Return the [x, y] coordinate for the center point of the cell that contains the specified text.  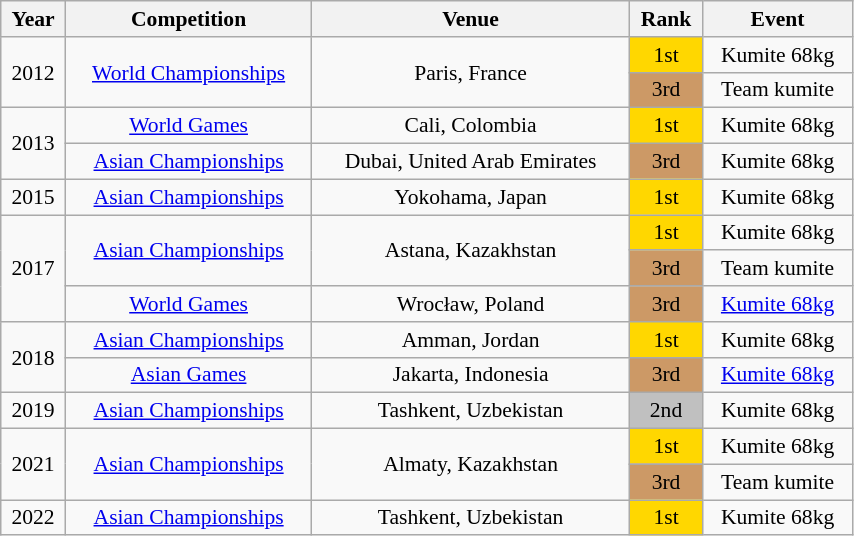
Cali, Colombia [471, 126]
2021 [34, 464]
Competition [188, 19]
2017 [34, 268]
Rank [666, 19]
Yokohama, Japan [471, 197]
Jakarta, Indonesia [471, 375]
Asian Games [188, 375]
2012 [34, 72]
2013 [34, 144]
2022 [34, 518]
Wrocław, Poland [471, 304]
2nd [666, 411]
2019 [34, 411]
Year [34, 19]
2018 [34, 358]
Almaty, Kazakhstan [471, 464]
2015 [34, 197]
Dubai, United Arab Emirates [471, 162]
World Championships [188, 72]
Astana, Kazakhstan [471, 250]
Venue [471, 19]
Amman, Jordan [471, 340]
Event [778, 19]
Paris, France [471, 72]
